Capture the cell that displays the provided text and extract its (X, Y) central coordinate. 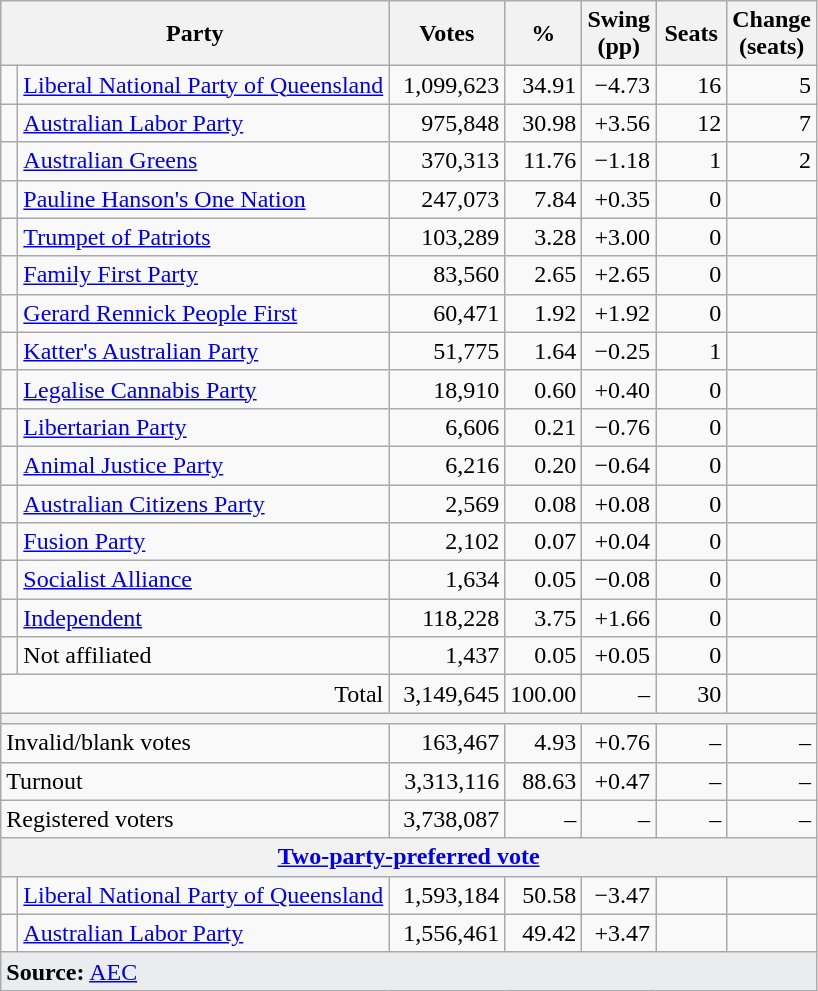
18,910 (447, 389)
6,606 (447, 427)
Socialist Alliance (204, 580)
+3.47 (619, 933)
3,149,645 (447, 694)
−4.73 (619, 85)
11.76 (544, 161)
2,569 (447, 503)
Trumpet of Patriots (204, 237)
2,102 (447, 542)
1,437 (447, 656)
370,313 (447, 161)
118,228 (447, 618)
−1.18 (619, 161)
12 (692, 123)
Registered voters (195, 819)
30.98 (544, 123)
+1.92 (619, 313)
Swing (pp) (619, 34)
Source: AEC (409, 971)
Votes (447, 34)
−0.76 (619, 427)
+3.00 (619, 237)
1,593,184 (447, 895)
2 (772, 161)
7 (772, 123)
7.84 (544, 199)
100.00 (544, 694)
−0.25 (619, 351)
Seats (692, 34)
0.08 (544, 503)
Australian Citizens Party (204, 503)
+0.35 (619, 199)
Turnout (195, 781)
Party (195, 34)
% (544, 34)
34.91 (544, 85)
3.75 (544, 618)
Fusion Party (204, 542)
−3.47 (619, 895)
0.60 (544, 389)
60,471 (447, 313)
103,289 (447, 237)
51,775 (447, 351)
0.20 (544, 465)
+0.40 (619, 389)
5 (772, 85)
Gerard Rennick People First (204, 313)
+0.05 (619, 656)
Animal Justice Party (204, 465)
+2.65 (619, 275)
16 (692, 85)
+0.08 (619, 503)
Libertarian Party (204, 427)
Change (seats) (772, 34)
Independent (204, 618)
1,099,623 (447, 85)
30 (692, 694)
83,560 (447, 275)
247,073 (447, 199)
1.64 (544, 351)
0.21 (544, 427)
50.58 (544, 895)
88.63 (544, 781)
1,634 (447, 580)
4.93 (544, 743)
+0.76 (619, 743)
3,738,087 (447, 819)
3.28 (544, 237)
+1.66 (619, 618)
2.65 (544, 275)
Katter's Australian Party (204, 351)
−0.08 (619, 580)
975,848 (447, 123)
1.92 (544, 313)
6,216 (447, 465)
Not affiliated (204, 656)
49.42 (544, 933)
Legalise Cannabis Party (204, 389)
Invalid/blank votes (195, 743)
+3.56 (619, 123)
+0.04 (619, 542)
0.07 (544, 542)
−0.64 (619, 465)
Australian Greens (204, 161)
+0.47 (619, 781)
Two-party-preferred vote (409, 857)
1,556,461 (447, 933)
Pauline Hanson's One Nation (204, 199)
Total (195, 694)
3,313,116 (447, 781)
163,467 (447, 743)
Family First Party (204, 275)
